From the cell containing the given text, extract its center point as (X, Y) coordinate. 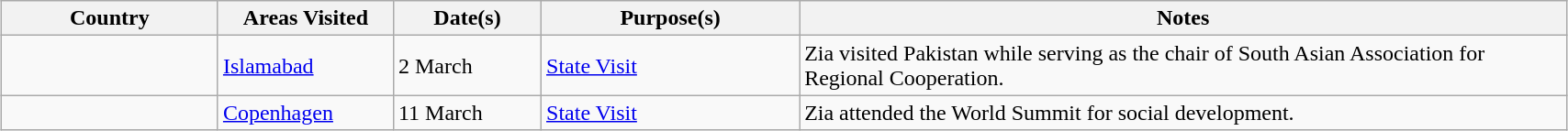
Zia visited Pakistan while serving as the chair of South Asian Association for Regional Cooperation. (1183, 66)
2 March (466, 66)
Areas Visited (305, 18)
Purpose(s) (670, 18)
Country (109, 18)
Date(s) (466, 18)
Zia attended the World Summit for social development. (1183, 113)
Copenhagen (305, 113)
Notes (1183, 18)
Islamabad (305, 66)
11 March (466, 113)
